Pinpoint the cell where the given text exists, returning its (X, Y) midpoint coordinate. 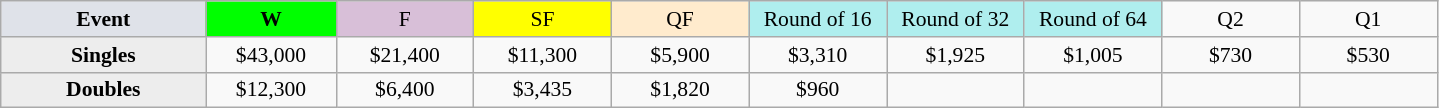
$1,820 (680, 90)
$5,900 (680, 55)
SF (543, 19)
$6,400 (405, 90)
Round of 64 (1093, 19)
Q2 (1231, 19)
$11,300 (543, 55)
$3,310 (818, 55)
Q1 (1368, 19)
$960 (818, 90)
F (405, 19)
W (271, 19)
Doubles (104, 90)
Singles (104, 55)
$12,300 (271, 90)
$530 (1368, 55)
Round of 16 (818, 19)
$730 (1231, 55)
$3,435 (543, 90)
$21,400 (405, 55)
Round of 32 (955, 19)
$1,005 (1093, 55)
$43,000 (271, 55)
$1,925 (955, 55)
QF (680, 19)
Event (104, 19)
